From the cell containing the given text, extract its center point as [x, y] coordinate. 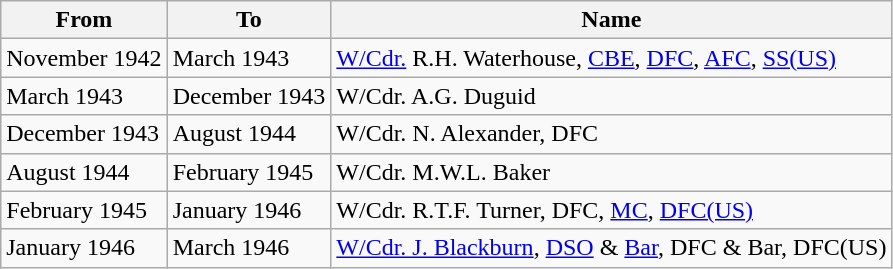
Name [612, 20]
W/Cdr. R.H. Waterhouse, CBE, DFC, AFC, SS(US) [612, 58]
March 1946 [249, 248]
W/Cdr. R.T.F. Turner, DFC, MC, DFC(US) [612, 210]
W/Cdr. J. Blackburn, DSO & Bar, DFC & Bar, DFC(US) [612, 248]
W/Cdr. M.W.L. Baker [612, 172]
To [249, 20]
From [84, 20]
W/Cdr. A.G. Duguid [612, 96]
November 1942 [84, 58]
W/Cdr. N. Alexander, DFC [612, 134]
